Pinpoint the cell where the given text exists, returning its [X, Y] midpoint coordinate. 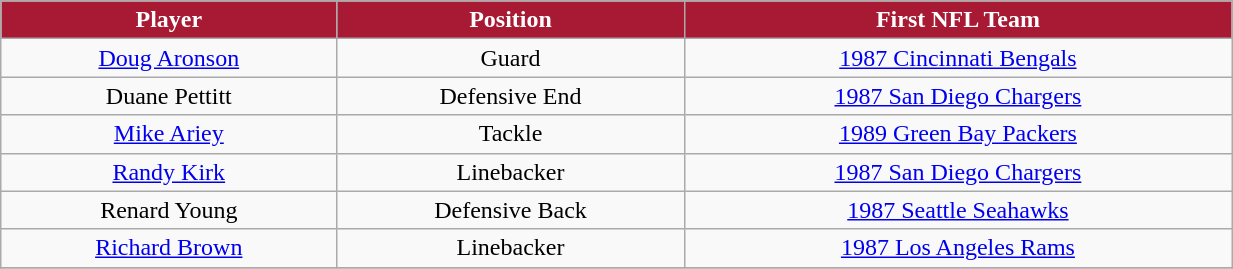
Player [169, 20]
Doug Aronson [169, 58]
1989 Green Bay Packers [958, 134]
Mike Ariey [169, 134]
Guard [510, 58]
1987 Cincinnati Bengals [958, 58]
Richard Brown [169, 248]
Tackle [510, 134]
Renard Young [169, 210]
Position [510, 20]
1987 Los Angeles Rams [958, 248]
Defensive End [510, 96]
Defensive Back [510, 210]
Duane Pettitt [169, 96]
Randy Kirk [169, 172]
First NFL Team [958, 20]
1987 Seattle Seahawks [958, 210]
